Output the [x, y] coordinate of the center of the cell containing the given text.  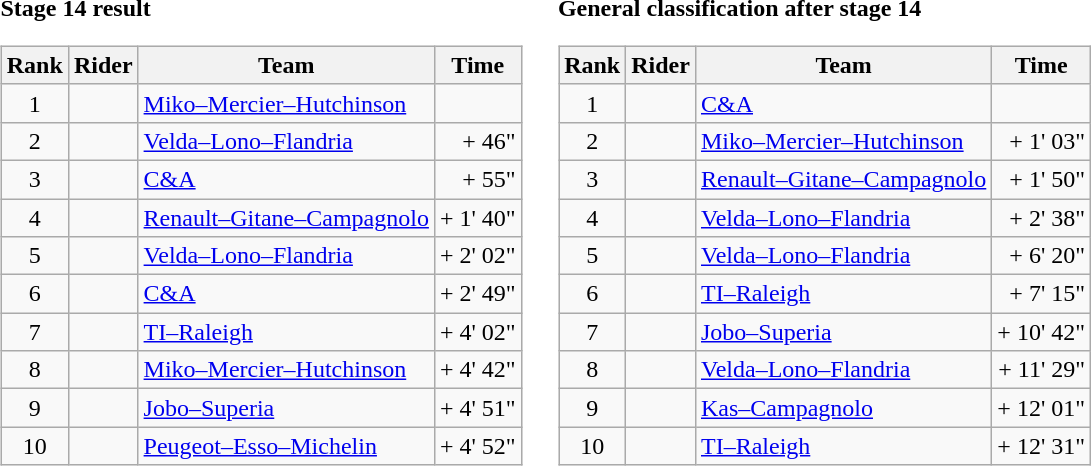
+ 2' 38" [1042, 217]
+ 6' 20" [1042, 256]
+ 2' 02" [478, 256]
+ 4' 42" [478, 370]
Peugeot–Esso–Michelin [286, 446]
+ 55" [478, 179]
+ 11' 29" [1042, 370]
+ 12' 31" [1042, 446]
+ 4' 52" [478, 446]
+ 2' 49" [478, 294]
+ 12' 01" [1042, 408]
+ 4' 51" [478, 408]
+ 46" [478, 141]
+ 1' 03" [1042, 141]
+ 1' 40" [478, 217]
+ 4' 02" [478, 332]
Kas–Campagnolo [843, 408]
+ 10' 42" [1042, 332]
+ 7' 15" [1042, 294]
+ 1' 50" [1042, 179]
